Pinpoint the cell where the given text exists, returning its [X, Y] midpoint coordinate. 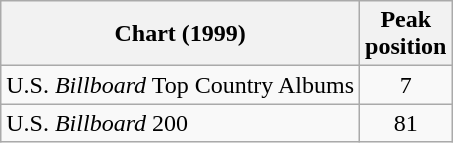
81 [406, 123]
Peakposition [406, 34]
U.S. Billboard 200 [180, 123]
7 [406, 85]
Chart (1999) [180, 34]
U.S. Billboard Top Country Albums [180, 85]
